Return the (x, y) coordinate for the center point of the cell that contains the specified text.  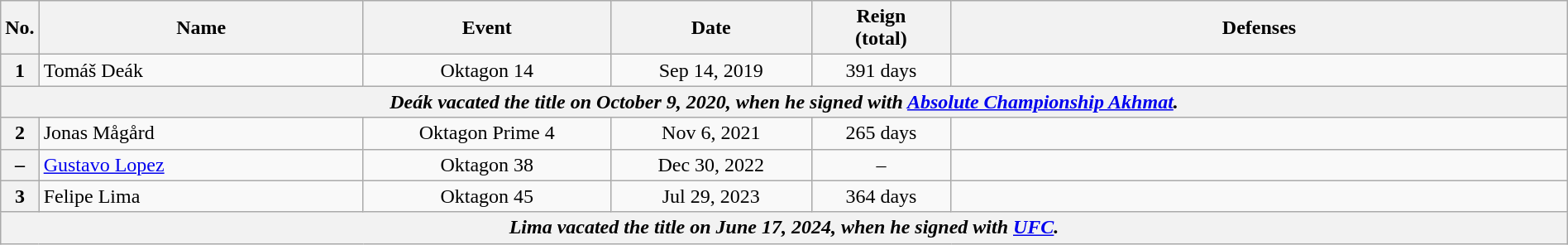
Oktagon 45 (486, 196)
Defenses (1259, 28)
364 days (882, 196)
Felipe Lima (201, 196)
Oktagon Prime 4 (486, 133)
Dec 30, 2022 (711, 165)
391 days (882, 70)
3 (20, 196)
Jonas Mågård (201, 133)
Oktagon 38 (486, 165)
Lima vacated the title on June 17, 2024, when he signed with UFC. (784, 228)
Gustavo Lopez (201, 165)
Date (711, 28)
Oktagon 14 (486, 70)
Name (201, 28)
2 (20, 133)
Jul 29, 2023 (711, 196)
265 days (882, 133)
Deák vacated the title on October 9, 2020, when he signed with Absolute Championship Akhmat. (784, 102)
No. (20, 28)
Nov 6, 2021 (711, 133)
Tomáš Deák (201, 70)
Sep 14, 2019 (711, 70)
Reign(total) (882, 28)
Event (486, 28)
1 (20, 70)
